Scan for the cell matching the given text and deliver its (X, Y) coordinate at center. 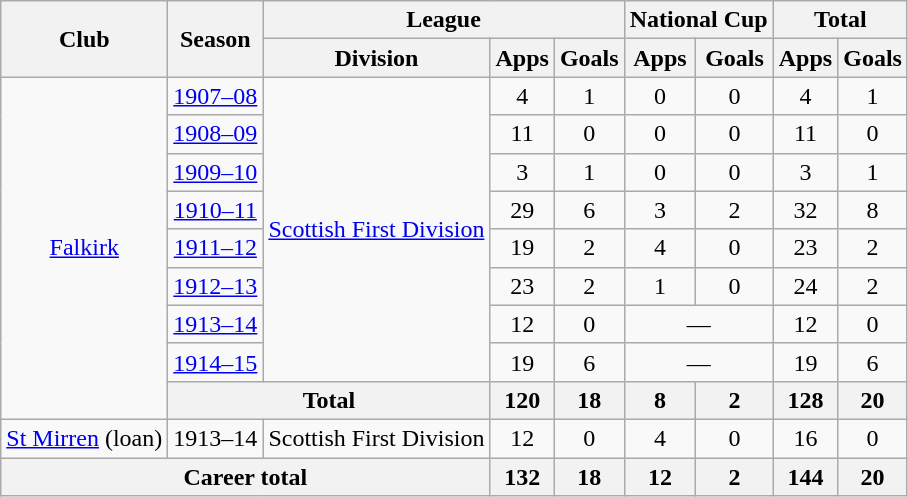
132 (522, 477)
Club (84, 39)
National Cup (698, 20)
Division (376, 58)
29 (522, 210)
120 (522, 400)
1911–12 (216, 248)
1910–11 (216, 210)
1912–13 (216, 286)
1907–08 (216, 96)
1908–09 (216, 134)
1909–10 (216, 172)
St Mirren (loan) (84, 438)
1914–15 (216, 362)
16 (805, 438)
Season (216, 39)
24 (805, 286)
Career total (246, 477)
Falkirk (84, 248)
128 (805, 400)
32 (805, 210)
League (444, 20)
144 (805, 477)
